Search for the cell housing the specified text and yield its (x, y) center coordinate. 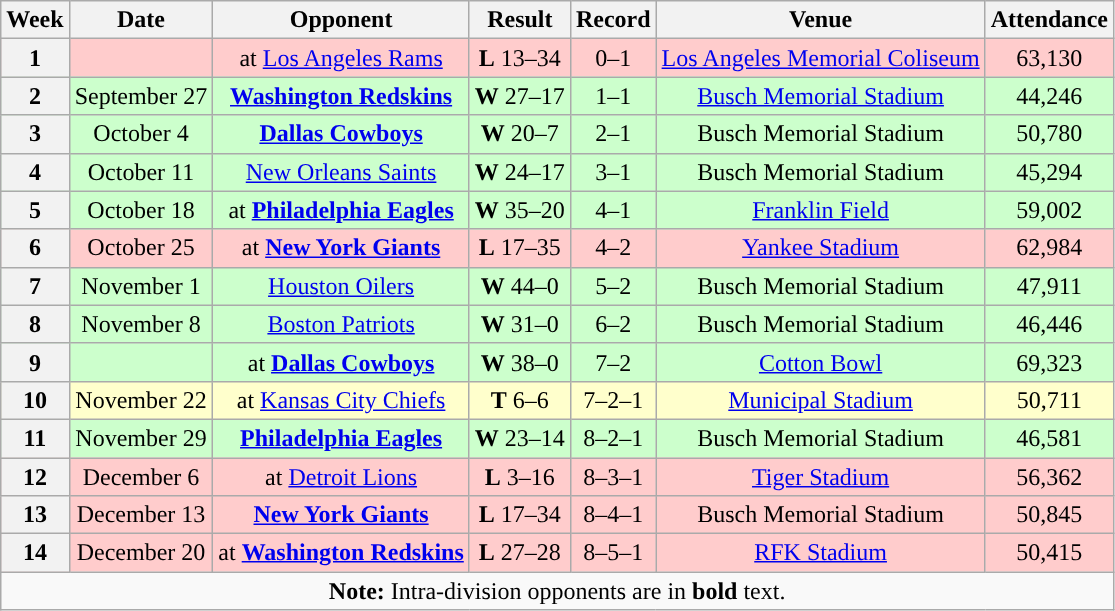
3–1 (613, 172)
Date (141, 20)
62,984 (1049, 248)
5 (35, 210)
W 23–14 (520, 438)
W 38–0 (520, 362)
W 20–7 (520, 134)
Dallas Cowboys (341, 134)
14 (35, 553)
13 (35, 515)
Note: Intra-division opponents are in bold text. (558, 591)
3 (35, 134)
Opponent (341, 20)
W 27–17 (520, 96)
October 25 (141, 248)
8 (35, 324)
44,246 (1049, 96)
W 31–0 (520, 324)
L 27–28 (520, 553)
9 (35, 362)
Franklin Field (820, 210)
1–1 (613, 96)
Houston Oilers (341, 286)
at Detroit Lions (341, 477)
2 (35, 96)
Attendance (1049, 20)
W 35–20 (520, 210)
46,446 (1049, 324)
45,294 (1049, 172)
Philadelphia Eagles (341, 438)
L 17–34 (520, 515)
8–5–1 (613, 553)
at Kansas City Chiefs (341, 400)
0–1 (613, 58)
at New York Giants (341, 248)
1 (35, 58)
8–3–1 (613, 477)
Venue (820, 20)
50,415 (1049, 553)
5–2 (613, 286)
Washington Redskins (341, 96)
2–1 (613, 134)
4 (35, 172)
October 4 (141, 134)
Yankee Stadium (820, 248)
November 1 (141, 286)
L 3–16 (520, 477)
W 24–17 (520, 172)
63,130 (1049, 58)
December 20 (141, 553)
56,362 (1049, 477)
6–2 (613, 324)
at Philadelphia Eagles (341, 210)
7–2 (613, 362)
7 (35, 286)
Result (520, 20)
4–1 (613, 210)
December 13 (141, 515)
46,581 (1049, 438)
at Los Angeles Rams (341, 58)
Boston Patriots (341, 324)
8–4–1 (613, 515)
November 8 (141, 324)
Los Angeles Memorial Coliseum (820, 58)
at Dallas Cowboys (341, 362)
RFK Stadium (820, 553)
59,002 (1049, 210)
New York Giants (341, 515)
50,780 (1049, 134)
Municipal Stadium (820, 400)
7–2–1 (613, 400)
10 (35, 400)
11 (35, 438)
12 (35, 477)
at Washington Redskins (341, 553)
September 27 (141, 96)
Week (35, 20)
4–2 (613, 248)
Cotton Bowl (820, 362)
50,711 (1049, 400)
50,845 (1049, 515)
October 18 (141, 210)
W 44–0 (520, 286)
November 29 (141, 438)
6 (35, 248)
T 6–6 (520, 400)
December 6 (141, 477)
November 22 (141, 400)
L 17–35 (520, 248)
October 11 (141, 172)
Record (613, 20)
Tiger Stadium (820, 477)
47,911 (1049, 286)
New Orleans Saints (341, 172)
8–2–1 (613, 438)
L 13–34 (520, 58)
69,323 (1049, 362)
